Scan for the cell matching the given text and deliver its [X, Y] coordinate at center. 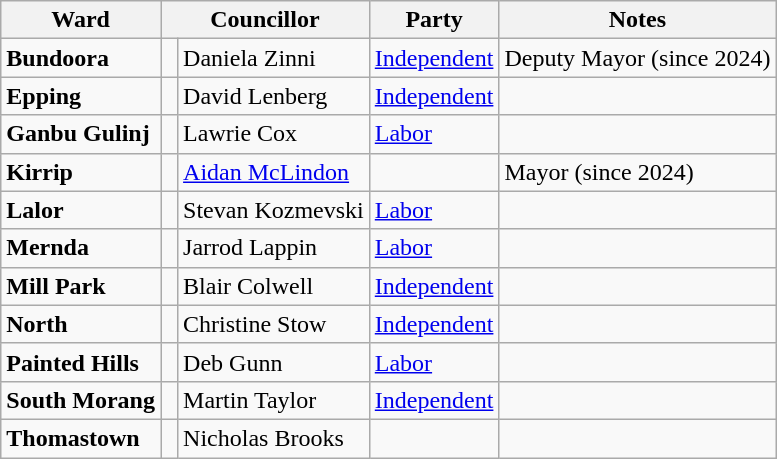
Martin Taylor [274, 400]
Mill Park [81, 286]
Party [434, 20]
South Morang [81, 400]
Blair Colwell [274, 286]
Nicholas Brooks [274, 438]
Daniela Zinni [274, 58]
Aidan McLindon [274, 172]
Kirrip [81, 172]
Mayor (since 2024) [638, 172]
Councillor [264, 20]
Thomastown [81, 438]
Epping [81, 96]
Ward [81, 20]
David Lenberg [274, 96]
Bundoora [81, 58]
Painted Hills [81, 362]
Deputy Mayor (since 2024) [638, 58]
Notes [638, 20]
North [81, 324]
Lalor [81, 210]
Lawrie Cox [274, 134]
Mernda [81, 248]
Jarrod Lappin [274, 248]
Christine Stow [274, 324]
Deb Gunn [274, 362]
Stevan Kozmevski [274, 210]
Ganbu Gulinj [81, 134]
